Return (X, Y) of the center of cell containing provided text 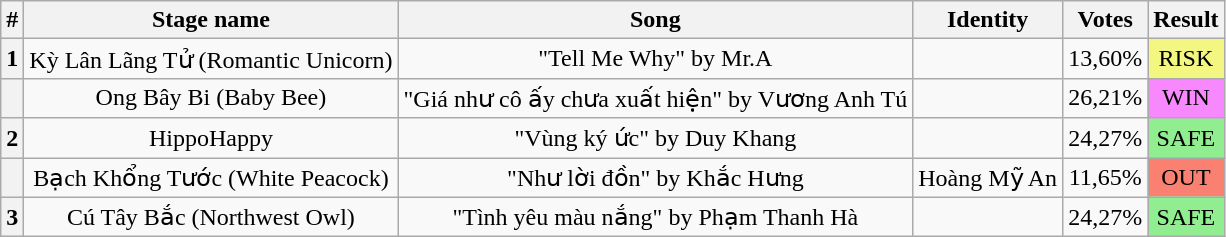
26,21% (1106, 98)
RISK (1186, 59)
WIN (1186, 98)
Bạch Khổng Tước (White Peacock) (211, 178)
1 (12, 59)
"Tell Me Why" by Mr.A (656, 59)
Stage name (211, 20)
# (12, 20)
Votes (1106, 20)
11,65% (1106, 178)
3 (12, 217)
HippoHappy (211, 138)
13,60% (1106, 59)
Cú Tây Bắc (Northwest Owl) (211, 217)
Result (1186, 20)
OUT (1186, 178)
Song (656, 20)
Hoàng Mỹ An (988, 178)
2 (12, 138)
"Giá như cô ấy chưa xuất hiện" by Vương Anh Tú (656, 98)
"Vùng ký ức" by Duy Khang (656, 138)
Ong Bây Bi (Baby Bee) (211, 98)
"Tình yêu màu nắng" by Phạm Thanh Hà (656, 217)
"Như lời đồn" by Khắc Hưng (656, 178)
Kỳ Lân Lãng Tử (Romantic Unicorn) (211, 59)
Identity (988, 20)
